Detect which cell encompasses the target text, then output its [x, y] center coordinate. 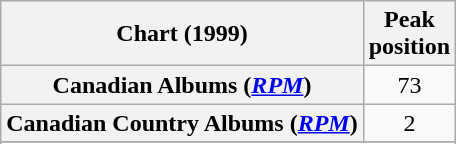
Peak position [409, 34]
Canadian Albums (RPM) [182, 85]
Chart (1999) [182, 34]
2 [409, 123]
73 [409, 85]
Canadian Country Albums (RPM) [182, 123]
